Return the [X, Y] coordinate for the center point of the cell that contains the specified text.  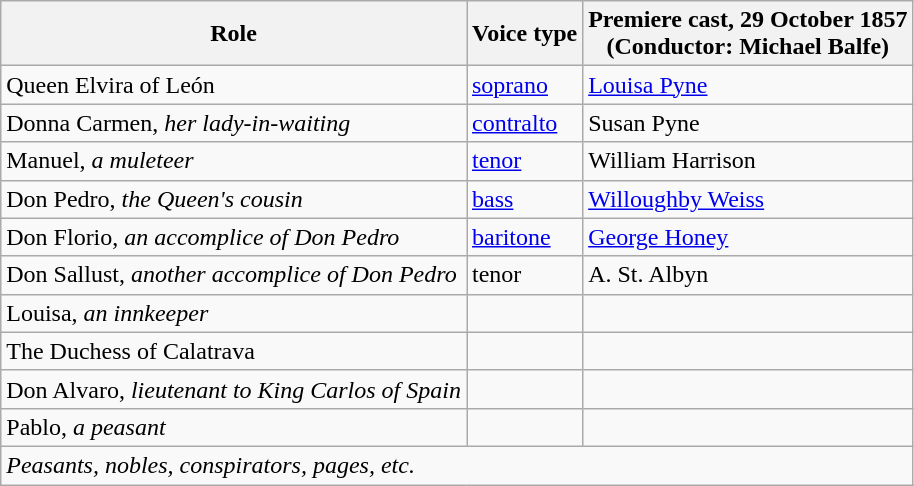
baritone [524, 237]
Premiere cast, 29 October 1857(Conductor: Michael Balfe) [748, 34]
Donna Carmen, her lady-in-waiting [234, 123]
soprano [524, 85]
Voice type [524, 34]
Role [234, 34]
Pablo, a peasant [234, 427]
Queen Elvira of León [234, 85]
contralto [524, 123]
Louisa Pyne [748, 85]
A. St. Albyn [748, 275]
William Harrison [748, 161]
Susan Pyne [748, 123]
Don Sallust, another accomplice of Don Pedro [234, 275]
bass [524, 199]
George Honey [748, 237]
Peasants, nobles, conspirators, pages, etc. [457, 465]
Manuel, a muleteer [234, 161]
Don Pedro, the Queen's cousin [234, 199]
Willoughby Weiss [748, 199]
Don Alvaro, lieutenant to King Carlos of Spain [234, 389]
Louisa, an innkeeper [234, 313]
Don Florio, an accomplice of Don Pedro [234, 237]
The Duchess of Calatrava [234, 351]
